Return the (X, Y) coordinate for the center point of the cell that contains the specified text.  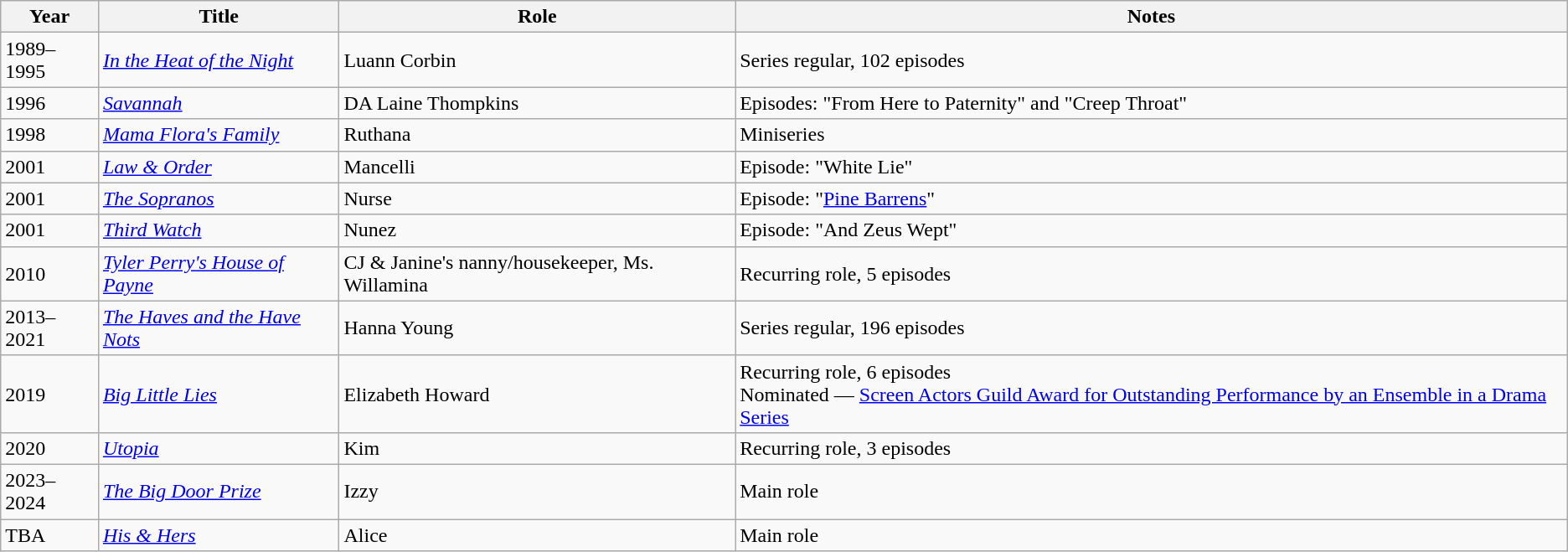
Notes (1152, 17)
Law & Order (219, 167)
Series regular, 102 episodes (1152, 60)
1998 (50, 135)
Nunez (538, 230)
The Big Door Prize (219, 491)
Year (50, 17)
In the Heat of the Night (219, 60)
Miniseries (1152, 135)
Recurring role, 3 episodes (1152, 448)
Luann Corbin (538, 60)
Episode: "And Zeus Wept" (1152, 230)
Third Watch (219, 230)
2013–2021 (50, 328)
His & Hers (219, 535)
Mama Flora's Family (219, 135)
Episode: "White Lie" (1152, 167)
Mancelli (538, 167)
Elizabeth Howard (538, 394)
Series regular, 196 episodes (1152, 328)
2023–2024 (50, 491)
Episode: "Pine Barrens" (1152, 199)
TBA (50, 535)
Hanna Young (538, 328)
2010 (50, 273)
Episodes: "From Here to Paternity" and "Creep Throat" (1152, 103)
Big Little Lies (219, 394)
Utopia (219, 448)
1996 (50, 103)
2020 (50, 448)
Kim (538, 448)
The Sopranos (219, 199)
Recurring role, 6 episodesNominated — Screen Actors Guild Award for Outstanding Performance by an Ensemble in a Drama Series (1152, 394)
Alice (538, 535)
2019 (50, 394)
Tyler Perry's House of Payne (219, 273)
Savannah (219, 103)
Nurse (538, 199)
Role (538, 17)
CJ & Janine's nanny/housekeeper, Ms. Willamina (538, 273)
Recurring role, 5 episodes (1152, 273)
Ruthana (538, 135)
The Haves and the Have Nots (219, 328)
1989–1995 (50, 60)
Title (219, 17)
DA Laine Thompkins (538, 103)
Izzy (538, 491)
